Find where the given text appears and provide that cell's center as [x, y] coordinate. 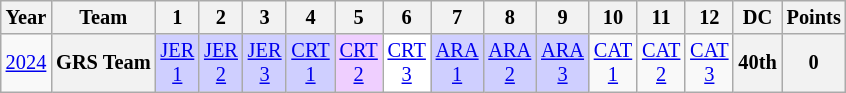
7 [458, 17]
2 [221, 17]
1 [177, 17]
CAT2 [661, 63]
JER3 [265, 63]
ARA2 [510, 63]
JER1 [177, 63]
CAT1 [613, 63]
JER2 [221, 63]
Team [103, 17]
CRT1 [310, 63]
12 [709, 17]
ARA1 [458, 63]
Year [26, 17]
0 [814, 63]
Points [814, 17]
GRS Team [103, 63]
CRT3 [407, 63]
CAT3 [709, 63]
10 [613, 17]
4 [310, 17]
3 [265, 17]
6 [407, 17]
2024 [26, 63]
5 [359, 17]
11 [661, 17]
40th [757, 63]
9 [562, 17]
DC [757, 17]
8 [510, 17]
ARA3 [562, 63]
CRT2 [359, 63]
